Determine the [X, Y] coordinate at the center of the cell enclosing the given text.  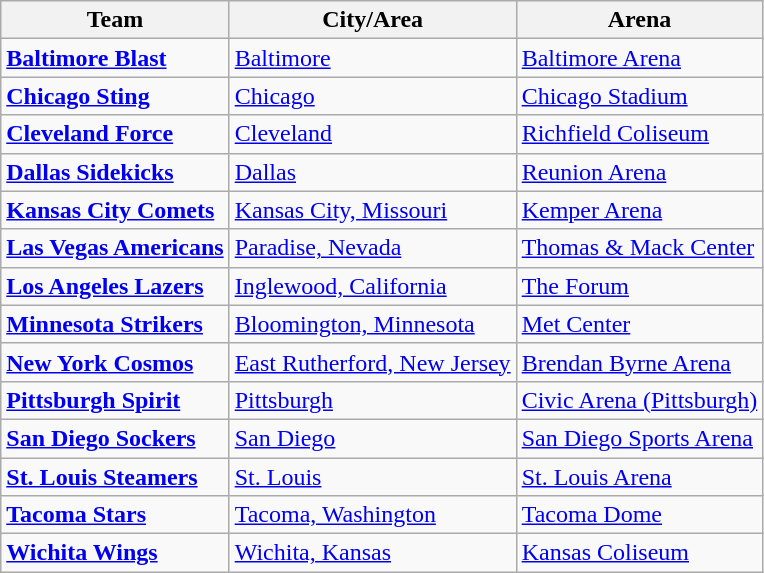
Pittsburgh [372, 400]
Los Angeles Lazers [115, 286]
St. Louis Steamers [115, 477]
Cleveland Force [115, 134]
Arena [640, 20]
Tacoma, Washington [372, 515]
Dallas [372, 172]
Kansas City, Missouri [372, 210]
St. Louis Arena [640, 477]
Wichita, Kansas [372, 553]
The Forum [640, 286]
Kansas City Comets [115, 210]
Civic Arena (Pittsburgh) [640, 400]
Team [115, 20]
Cleveland [372, 134]
East Rutherford, New Jersey [372, 362]
City/Area [372, 20]
Inglewood, California [372, 286]
Reunion Arena [640, 172]
New York Cosmos [115, 362]
Chicago Stadium [640, 96]
Baltimore Blast [115, 58]
Minnesota Strikers [115, 324]
Kansas Coliseum [640, 553]
Tacoma Stars [115, 515]
San Diego Sockers [115, 438]
Tacoma Dome [640, 515]
San Diego [372, 438]
Thomas & Mack Center [640, 248]
Kemper Arena [640, 210]
Met Center [640, 324]
Paradise, Nevada [372, 248]
Dallas Sidekicks [115, 172]
Brendan Byrne Arena [640, 362]
Wichita Wings [115, 553]
Las Vegas Americans [115, 248]
Baltimore [372, 58]
Chicago [372, 96]
Baltimore Arena [640, 58]
Richfield Coliseum [640, 134]
San Diego Sports Arena [640, 438]
Chicago Sting [115, 96]
St. Louis [372, 477]
Pittsburgh Spirit [115, 400]
Bloomington, Minnesota [372, 324]
